Extract the [X, Y] coordinate from the center of the cell holding the provided text.  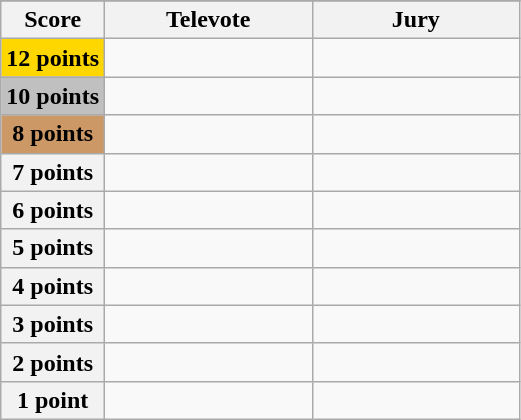
Televote [209, 20]
1 point [53, 400]
Score [53, 20]
Jury [416, 20]
6 points [53, 210]
12 points [53, 58]
7 points [53, 172]
3 points [53, 324]
4 points [53, 286]
5 points [53, 248]
10 points [53, 96]
8 points [53, 134]
2 points [53, 362]
